Determine the (X, Y) coordinate at the center of the cell enclosing the given text.  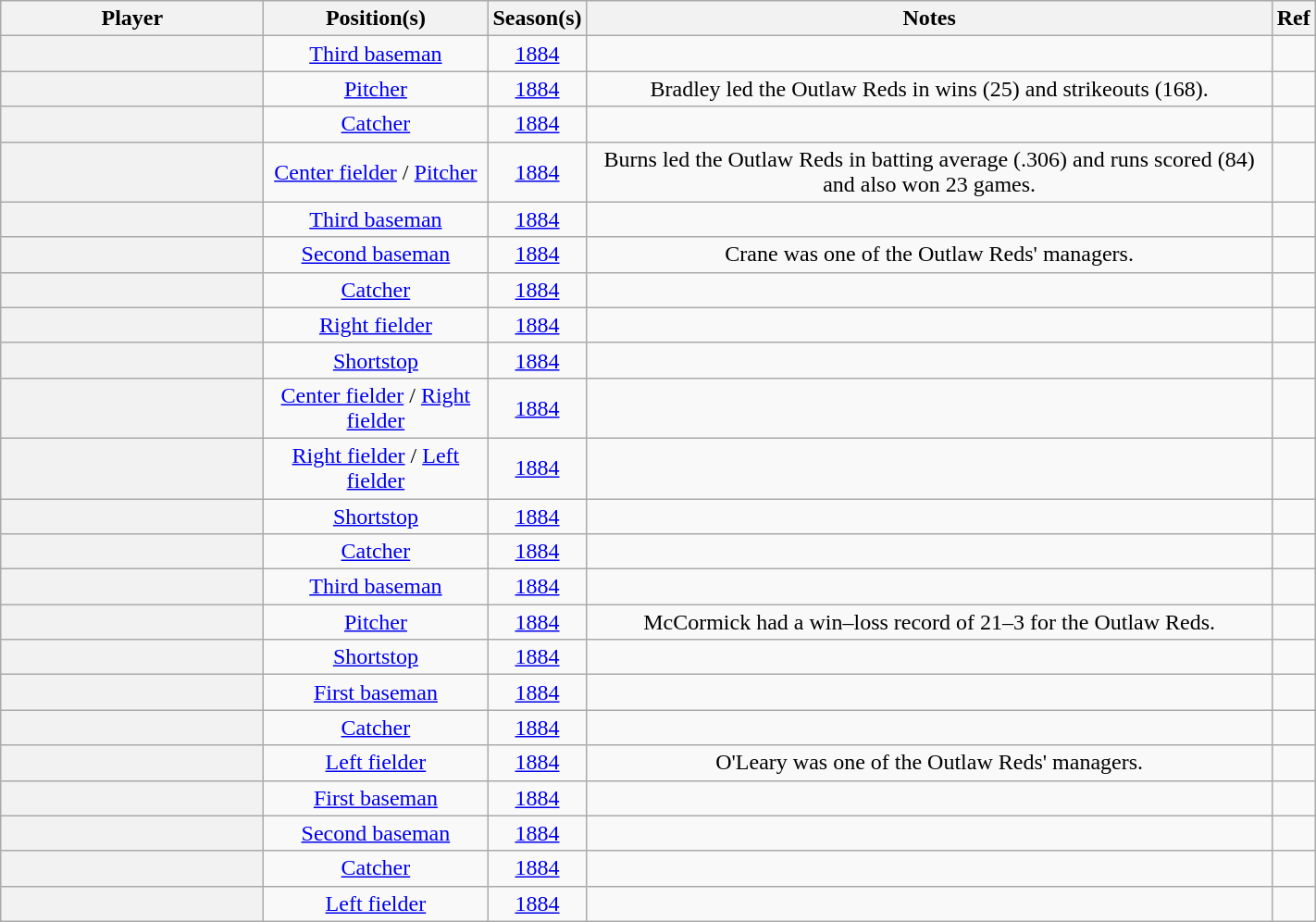
Player (132, 19)
Bradley led the Outlaw Reds in wins (25) and strikeouts (168). (929, 89)
Ref (1294, 19)
McCormick had a win–loss record of 21–3 for the Outlaw Reds. (929, 622)
Position(s) (376, 19)
Right fielder (376, 325)
Season(s) (537, 19)
Right fielder / Left fielder (376, 468)
Burns led the Outlaw Reds in batting average (.306) and runs scored (84) and also won 23 games. (929, 172)
Notes (929, 19)
Center fielder / Pitcher (376, 172)
Crane was one of the Outlaw Reds' managers. (929, 255)
Center fielder / Right fielder (376, 407)
O'Leary was one of the Outlaw Reds' managers. (929, 763)
